For the text-containing cell, return its midpoint in [x, y] coordinate format. 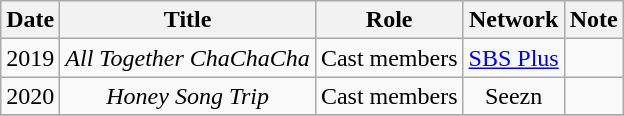
Date [30, 20]
Seezn [514, 96]
Note [594, 20]
Role [389, 20]
SBS Plus [514, 58]
2020 [30, 96]
Honey Song Trip [188, 96]
Network [514, 20]
2019 [30, 58]
All Together ChaChaCha [188, 58]
Title [188, 20]
